Pinpoint the cell where the given text exists, returning its (x, y) midpoint coordinate. 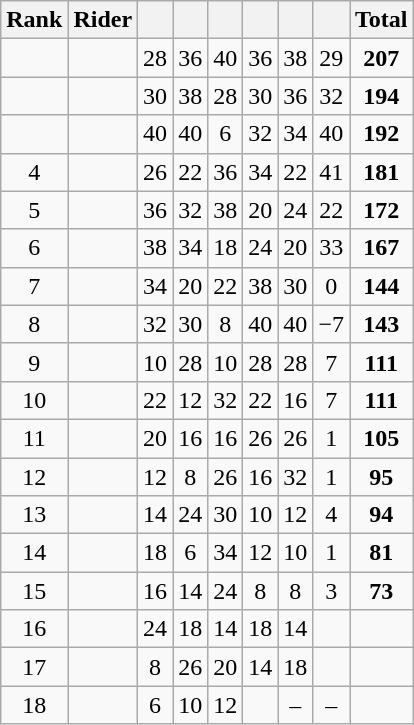
17 (34, 667)
41 (332, 172)
13 (34, 515)
167 (382, 248)
73 (382, 591)
94 (382, 515)
Total (382, 20)
144 (382, 286)
15 (34, 591)
194 (382, 96)
105 (382, 438)
81 (382, 553)
95 (382, 477)
Rank (34, 20)
Rider (103, 20)
−7 (332, 324)
33 (332, 248)
172 (382, 210)
29 (332, 58)
207 (382, 58)
5 (34, 210)
192 (382, 134)
181 (382, 172)
143 (382, 324)
3 (332, 591)
0 (332, 286)
9 (34, 362)
11 (34, 438)
